Pinpoint the cell where the given text exists, returning its [X, Y] midpoint coordinate. 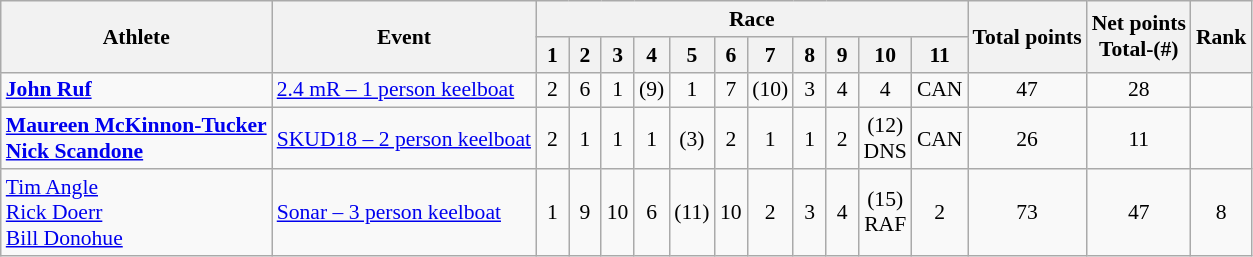
Tim AngleRick DoerrBill Donohue [136, 212]
Rank [1222, 36]
Race [752, 19]
73 [1028, 212]
(12)DNS [884, 138]
(3) [692, 138]
Event [404, 36]
Maureen McKinnon-TuckerNick Scandone [136, 138]
2.4 mR – 1 person keelboat [404, 90]
(9) [652, 90]
5 [692, 55]
SKUD18 – 2 person keelboat [404, 138]
(11) [692, 212]
28 [1139, 90]
Net pointsTotal-(#) [1139, 36]
Athlete [136, 36]
John Ruf [136, 90]
Total points [1028, 36]
(15)RAF [884, 212]
26 [1028, 138]
(10) [770, 90]
Sonar – 3 person keelboat [404, 212]
